Return the (x, y) coordinate for the center point of the cell that contains the specified text.  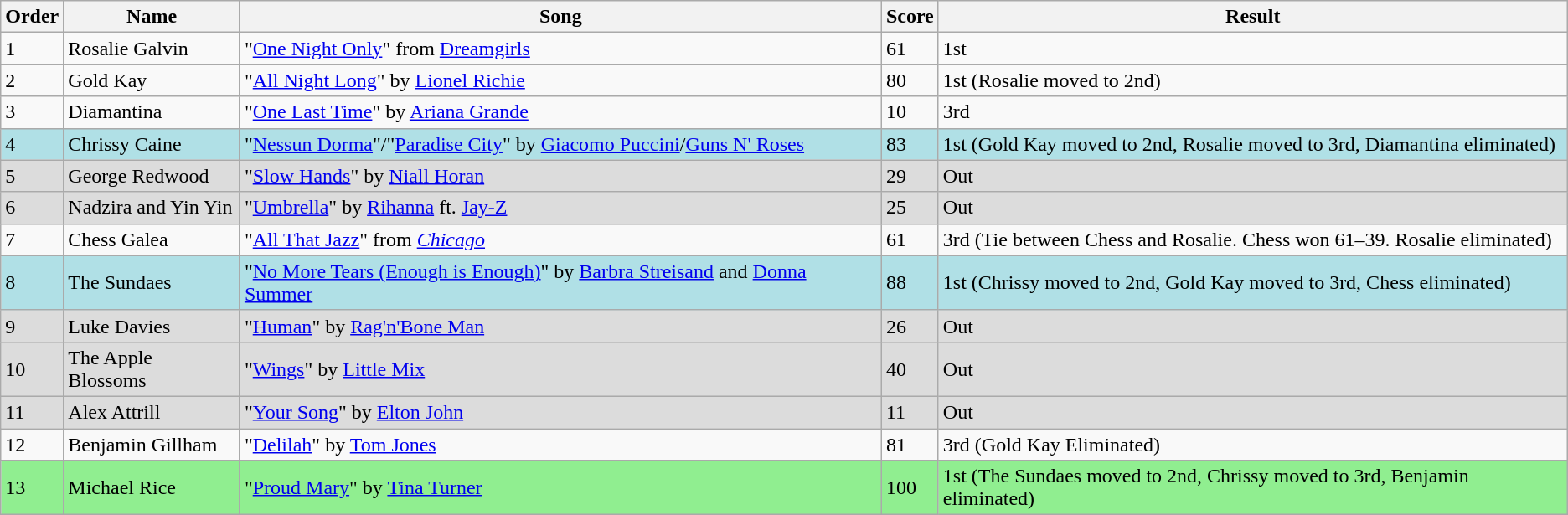
81 (910, 445)
"Human" by Rag'n'Bone Man (560, 326)
"Proud Mary" by Tina Turner (560, 487)
88 (910, 283)
Diamantina (152, 112)
1st (1253, 49)
"Delilah" by Tom Jones (560, 445)
83 (910, 144)
Song (560, 17)
8 (32, 283)
"One Night Only" from Dreamgirls (560, 49)
Name (152, 17)
9 (32, 326)
"Your Song" by Elton John (560, 412)
3rd (Gold Kay Eliminated) (1253, 445)
"One Last Time" by Ariana Grande (560, 112)
5 (32, 176)
Order (32, 17)
1st (Chrissy moved to 2nd, Gold Kay moved to 3rd, Chess eliminated) (1253, 283)
Chess Galea (152, 239)
Rosalie Galvin (152, 49)
"All Night Long" by Lionel Richie (560, 80)
26 (910, 326)
4 (32, 144)
"No More Tears (Enough is Enough)" by Barbra Streisand and Donna Summer (560, 283)
1st (Rosalie moved to 2nd) (1253, 80)
3 (32, 112)
Benjamin Gillham (152, 445)
"All That Jazz" from Chicago (560, 239)
3rd (1253, 112)
"Slow Hands" by Niall Horan (560, 176)
"Wings" by Little Mix (560, 368)
2 (32, 80)
Score (910, 17)
1st (The Sundaes moved to 2nd, Chrissy moved to 3rd, Benjamin eliminated) (1253, 487)
The Sundaes (152, 283)
The Apple Blossoms (152, 368)
80 (910, 80)
Chrissy Caine (152, 144)
Luke Davies (152, 326)
100 (910, 487)
6 (32, 208)
Michael Rice (152, 487)
1 (32, 49)
12 (32, 445)
George Redwood (152, 176)
13 (32, 487)
"Umbrella" by Rihanna ft. Jay-Z (560, 208)
7 (32, 239)
25 (910, 208)
1st (Gold Kay moved to 2nd, Rosalie moved to 3rd, Diamantina eliminated) (1253, 144)
Alex Attrill (152, 412)
"Nessun Dorma"/"Paradise City" by Giacomo Puccini/Guns N' Roses (560, 144)
29 (910, 176)
Gold Kay (152, 80)
3rd (Tie between Chess and Rosalie. Chess won 61–39. Rosalie eliminated) (1253, 239)
Result (1253, 17)
40 (910, 368)
Nadzira and Yin Yin (152, 208)
